Pinpoint the cell where the given text exists, returning its [X, Y] midpoint coordinate. 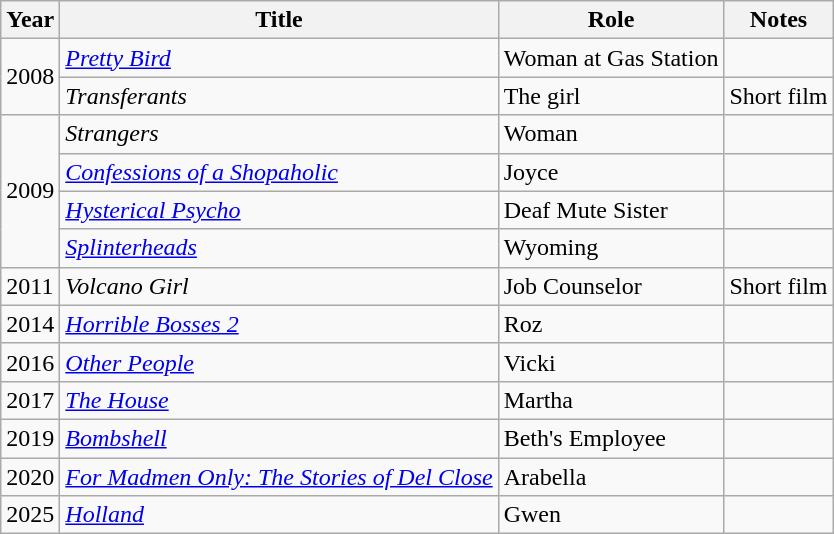
The girl [611, 96]
Horrible Bosses 2 [279, 324]
2008 [30, 77]
Confessions of a Shopaholic [279, 172]
Bombshell [279, 438]
2019 [30, 438]
2009 [30, 191]
Joyce [611, 172]
Strangers [279, 134]
2017 [30, 400]
2016 [30, 362]
Splinterheads [279, 248]
2014 [30, 324]
Role [611, 20]
Gwen [611, 515]
2011 [30, 286]
Beth's Employee [611, 438]
Other People [279, 362]
Vicki [611, 362]
Roz [611, 324]
For Madmen Only: The Stories of Del Close [279, 477]
Title [279, 20]
Wyoming [611, 248]
Transferants [279, 96]
2025 [30, 515]
Holland [279, 515]
The House [279, 400]
Woman [611, 134]
Job Counselor [611, 286]
2020 [30, 477]
Year [30, 20]
Arabella [611, 477]
Volcano Girl [279, 286]
Deaf Mute Sister [611, 210]
Pretty Bird [279, 58]
Hysterical Psycho [279, 210]
Martha [611, 400]
Notes [778, 20]
Woman at Gas Station [611, 58]
